Return the [X, Y] coordinate for the center point of the cell that contains the specified text.  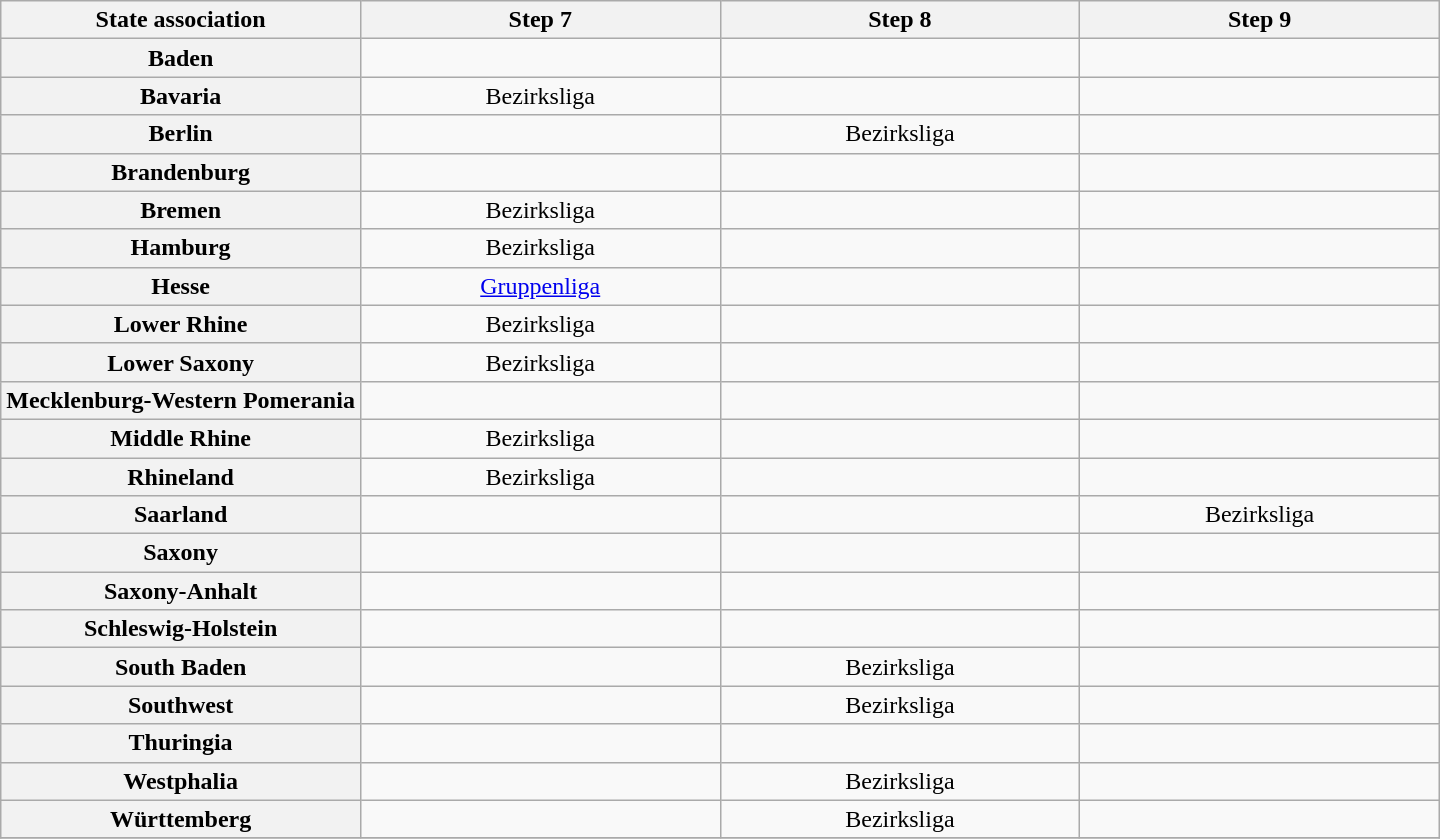
Mecklenburg-Western Pomerania [181, 400]
Bremen [181, 210]
Thuringia [181, 743]
South Baden [181, 667]
Brandenburg [181, 172]
Southwest [181, 705]
Step 9 [1260, 20]
Rhineland [181, 477]
Middle Rhine [181, 438]
Saxony-Anhalt [181, 591]
Hamburg [181, 248]
Württemberg [181, 819]
Step 7 [540, 20]
Bavaria [181, 96]
State association [181, 20]
Saxony [181, 553]
Lower Rhine [181, 324]
Hesse [181, 286]
Lower Saxony [181, 362]
Berlin [181, 134]
Schleswig-Holstein [181, 629]
Westphalia [181, 781]
Gruppenliga [540, 286]
Baden [181, 58]
Saarland [181, 515]
Step 8 [900, 20]
